Return the (X, Y) coordinate for the center point of the cell that contains the specified text.  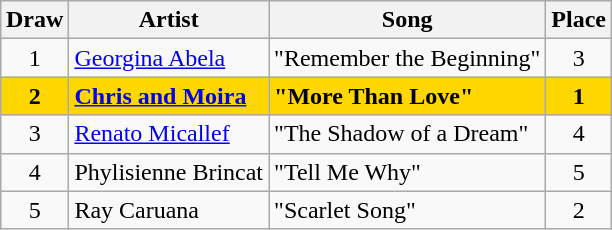
"The Shadow of a Dream" (408, 134)
Song (408, 20)
"Scarlet Song" (408, 210)
Ray Caruana (169, 210)
Chris and Moira (169, 96)
"More Than Love" (408, 96)
Phylisienne Brincat (169, 172)
Draw (34, 20)
"Tell Me Why" (408, 172)
"Remember the Beginning" (408, 58)
Artist (169, 20)
Place (579, 20)
Georgina Abela (169, 58)
Renato Micallef (169, 134)
